Return [X, Y] of the center of cell containing provided text 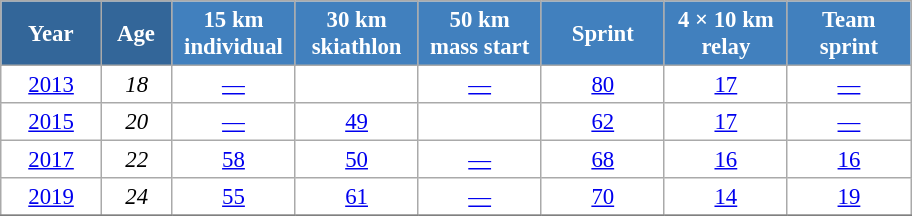
19 [848, 197]
Year [52, 34]
55 [234, 197]
58 [234, 160]
2019 [52, 197]
18 [136, 85]
14 [726, 197]
4 × 10 km relay [726, 34]
70 [602, 197]
22 [136, 160]
15 km individual [234, 34]
68 [602, 160]
2017 [52, 160]
80 [602, 85]
62 [602, 122]
61 [356, 197]
50 [356, 160]
2015 [52, 122]
30 km skiathlon [356, 34]
50 km mass start [480, 34]
Sprint [602, 34]
20 [136, 122]
Age [136, 34]
Team sprint [848, 34]
24 [136, 197]
49 [356, 122]
2013 [52, 85]
